Scan for the cell matching the given text and deliver its (X, Y) coordinate at center. 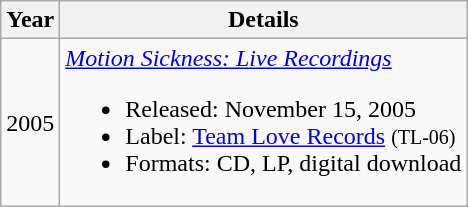
2005 (30, 122)
Year (30, 20)
Motion Sickness: Live RecordingsReleased: November 15, 2005Label: Team Love Records (TL-06)Formats: CD, LP, digital download (264, 122)
Details (264, 20)
